Capture the cell that displays the provided text and extract its [x, y] central coordinate. 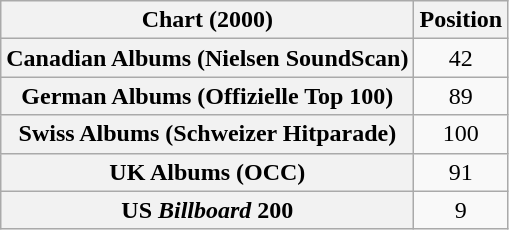
Canadian Albums (Nielsen SoundScan) [208, 58]
UK Albums (OCC) [208, 172]
Chart (2000) [208, 20]
42 [461, 58]
Swiss Albums (Schweizer Hitparade) [208, 134]
Position [461, 20]
89 [461, 96]
100 [461, 134]
91 [461, 172]
German Albums (Offizielle Top 100) [208, 96]
9 [461, 210]
US Billboard 200 [208, 210]
